Detect which cell encompasses the target text, then output its (X, Y) center coordinate. 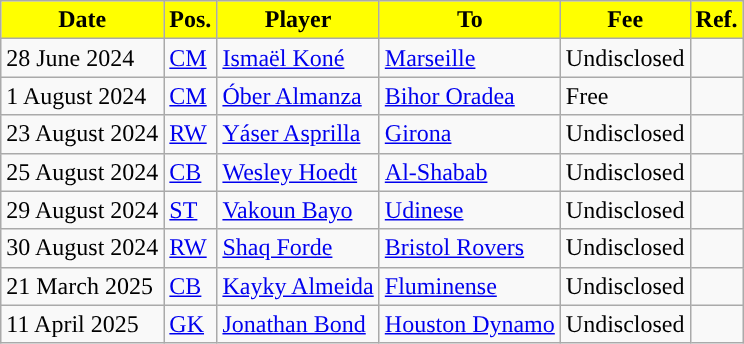
Player (298, 20)
Free (625, 96)
Marseille (470, 58)
Ismaël Koné (298, 58)
21 March 2025 (82, 286)
1 August 2024 (82, 96)
Kayky Almeida (298, 286)
23 August 2024 (82, 134)
Vakoun Bayo (298, 210)
Pos. (190, 20)
28 June 2024 (82, 58)
Fluminense (470, 286)
Houston Dynamo (470, 324)
29 August 2024 (82, 210)
Yáser Asprilla (298, 134)
Jonathan Bond (298, 324)
Bristol Rovers (470, 248)
Al-Shabab (470, 172)
25 August 2024 (82, 172)
Ref. (716, 20)
Udinese (470, 210)
GK (190, 324)
Bihor Oradea (470, 96)
30 August 2024 (82, 248)
Date (82, 20)
Óber Almanza (298, 96)
Fee (625, 20)
Shaq Forde (298, 248)
To (470, 20)
Wesley Hoedt (298, 172)
ST (190, 210)
11 April 2025 (82, 324)
Girona (470, 134)
